For the text-containing cell, return its midpoint in [x, y] coordinate format. 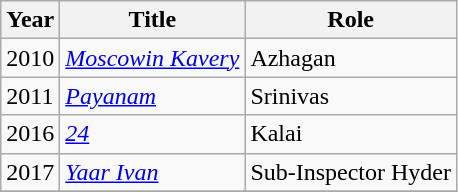
2016 [30, 134]
24 [152, 134]
Title [152, 20]
2010 [30, 58]
Yaar Ivan [152, 172]
Kalai [351, 134]
Year [30, 20]
2017 [30, 172]
2011 [30, 96]
Azhagan [351, 58]
Role [351, 20]
Moscowin Kavery [152, 58]
Payanam [152, 96]
Srinivas [351, 96]
Sub-Inspector Hyder [351, 172]
